Scan for the cell matching the given text and deliver its [X, Y] coordinate at center. 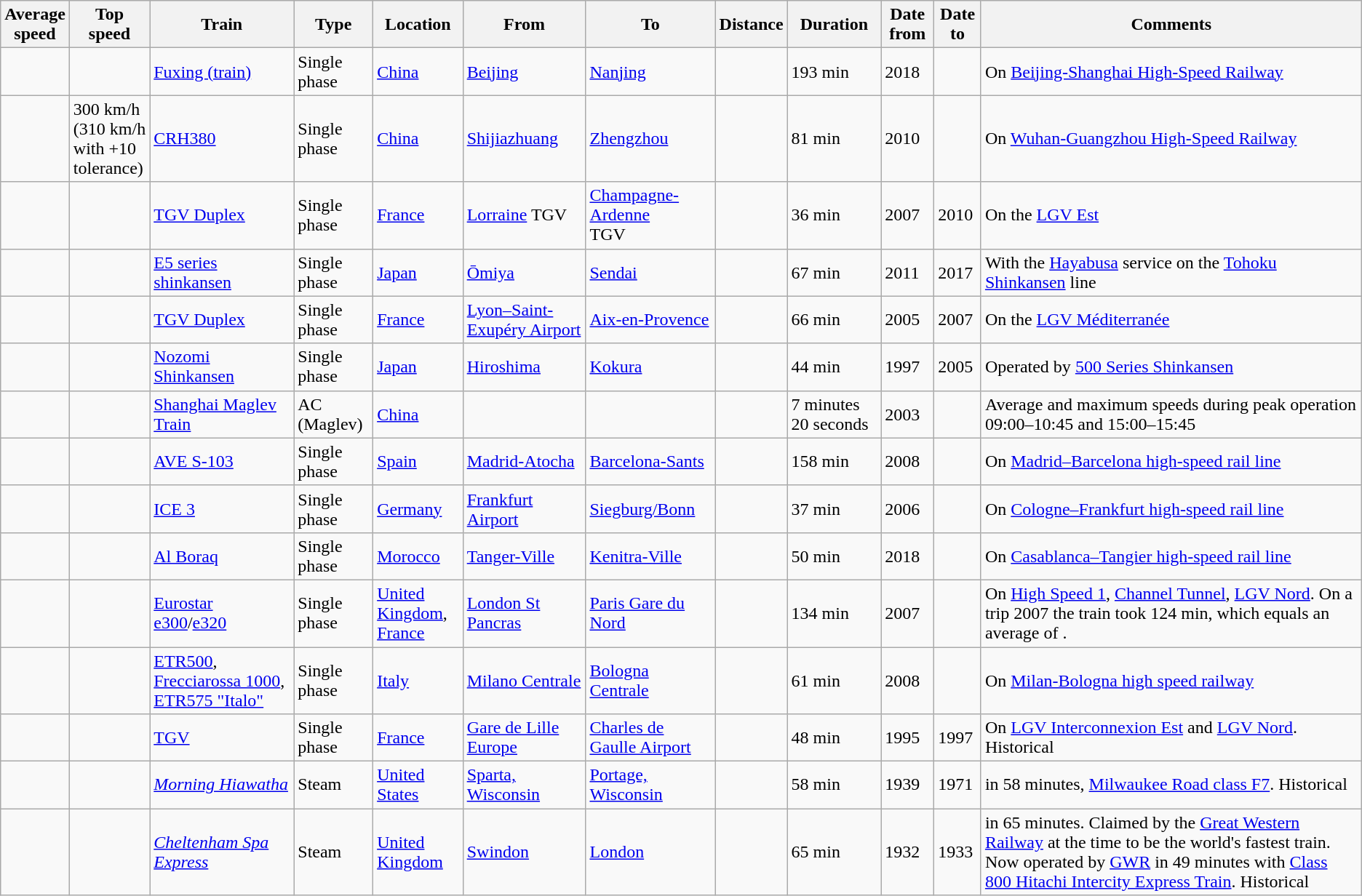
Nanjing [650, 71]
2011 [908, 272]
300 km/h (310 km/h with +10 tolerance) [109, 138]
50 min [834, 556]
48 min [834, 737]
Duration [834, 25]
61 min [834, 681]
CRH380 [222, 138]
On Milan-Bologna high speed railway [1171, 681]
On the LGV Est [1171, 215]
United Kingdom [418, 852]
Lyon–Saint-Exupéry Airport [524, 320]
Average and maximum speeds during peak operation 09:00–10:45 and 15:00–15:45 [1171, 415]
On Madrid–Barcelona high-speed rail line [1171, 461]
Al Boraq [222, 556]
Barcelona-Sants [650, 461]
Eurostar e300/e320 [222, 613]
Comments [1171, 25]
1939 [908, 785]
Champagne-ArdenneTGV [650, 215]
in 58 minutes, Milwaukee Road class F7. Historical [1171, 785]
London [650, 852]
Gare de Lille Europe [524, 737]
Germany [418, 509]
On Beijing-Shanghai High-Speed Railway [1171, 71]
Cheltenham Spa Express [222, 852]
On Wuhan-Guangzhou High-Speed Railway [1171, 138]
81 min [834, 138]
36 min [834, 215]
On Cologne–Frankfurt high-speed rail line [1171, 509]
With the Hayabusa service on the Tohoku Shinkansen line [1171, 272]
Portage, Wisconsin [650, 785]
To [650, 25]
Zhengzhou [650, 138]
Bologna Centrale [650, 681]
Siegburg/Bonn [650, 509]
Ōmiya [524, 272]
Beijing [524, 71]
Kokura [650, 367]
Charles de Gaulle Airport [650, 737]
Aix-en-Provence [650, 320]
Milano Centrale [524, 681]
On LGV Interconnexion Est and LGV Nord. Historical [1171, 737]
58 min [834, 785]
TGV [222, 737]
ETR500, Frecciarossa 1000, ETR575 "Italo" [222, 681]
AC (Maglev) [333, 415]
Average speed [35, 25]
Morocco [418, 556]
E5 series shinkansen [222, 272]
65 min [834, 852]
Sendai [650, 272]
Kenitra-Ville [650, 556]
Type [333, 25]
Tanger-Ville [524, 556]
Top speed [109, 25]
134 min [834, 613]
Location [418, 25]
From [524, 25]
1932 [908, 852]
Shanghai Maglev Train [222, 415]
Operated by 500 Series Shinkansen [1171, 367]
On Casablanca–Tangier high-speed rail line [1171, 556]
193 min [834, 71]
Spain [418, 461]
United Kingdom, France [418, 613]
London St Pancras [524, 613]
1971 [957, 785]
66 min [834, 320]
AVE S-103 [222, 461]
Distance [751, 25]
2017 [957, 272]
Date from [908, 25]
Shijiazhuang [524, 138]
ICE 3 [222, 509]
Hiroshima [524, 367]
Swindon [524, 852]
7 minutes 20 seconds [834, 415]
2006 [908, 509]
Paris Gare du Nord [650, 613]
37 min [834, 509]
On the LGV Méditerranée [1171, 320]
Train [222, 25]
158 min [834, 461]
1995 [908, 737]
Fuxing (train) [222, 71]
Date to [957, 25]
On High Speed 1, Channel Tunnel, LGV Nord. On a trip 2007 the train took 124 min, which equals an average of . [1171, 613]
Nozomi Shinkansen [222, 367]
Italy [418, 681]
Madrid-Atocha [524, 461]
2003 [908, 415]
1933 [957, 852]
44 min [834, 367]
Morning Hiawatha [222, 785]
67 min [834, 272]
Sparta, Wisconsin [524, 785]
United States [418, 785]
Lorraine TGV [524, 215]
Frankfurt Airport [524, 509]
